Return [X, Y] of the center of cell containing provided text 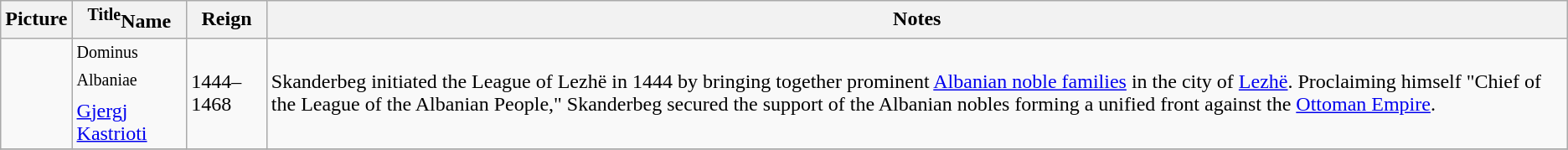
Dominus AlbaniaeGjergj Kastrioti [129, 93]
TitleName [129, 20]
Picture [37, 20]
1444–1468 [227, 93]
Reign [227, 20]
Notes [916, 20]
